Provide the [X, Y] coordinate of the cell's center where the given text is located.  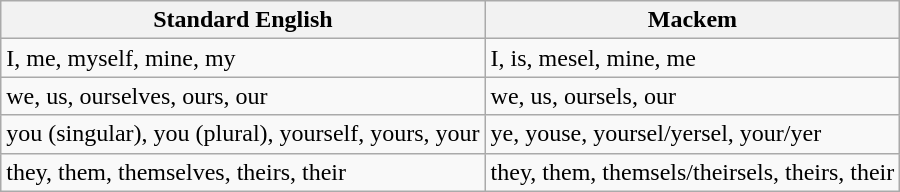
ye, youse, yoursel/yersel, your/yer [692, 134]
we, us, oursels, our [692, 96]
they, them, themsels/theirsels, theirs, their [692, 172]
Standard English [243, 20]
you (singular), you (plural), yourself, yours, your [243, 134]
we, us, ourselves, ours, our [243, 96]
Mackem [692, 20]
I, me, myself, mine, my [243, 58]
they, them, themselves, theirs, their [243, 172]
I, is, mesel, mine, me [692, 58]
